Capture the cell that displays the provided text and extract its [x, y] central coordinate. 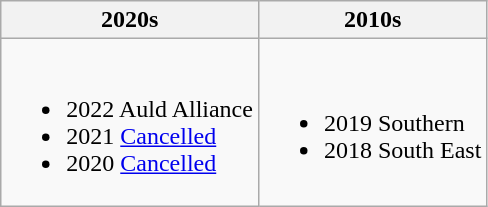
2022 Auld Alliance2021 Cancelled2020 Cancelled [130, 122]
2020s [130, 20]
2019 Southern2018 South East [372, 122]
2010s [372, 20]
